For the text-containing cell, return its midpoint in (x, y) coordinate format. 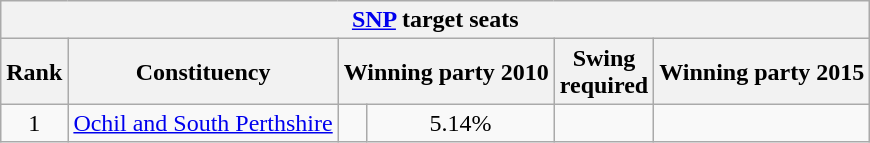
Winning party 2015 (762, 72)
1 (34, 123)
Swingrequired (604, 72)
Ochil and South Perthshire (203, 123)
5.14% (461, 123)
SNP target seats (436, 20)
Winning party 2010 (446, 72)
Rank (34, 72)
Constituency (203, 72)
